Return (x, y) of the center of cell containing provided text 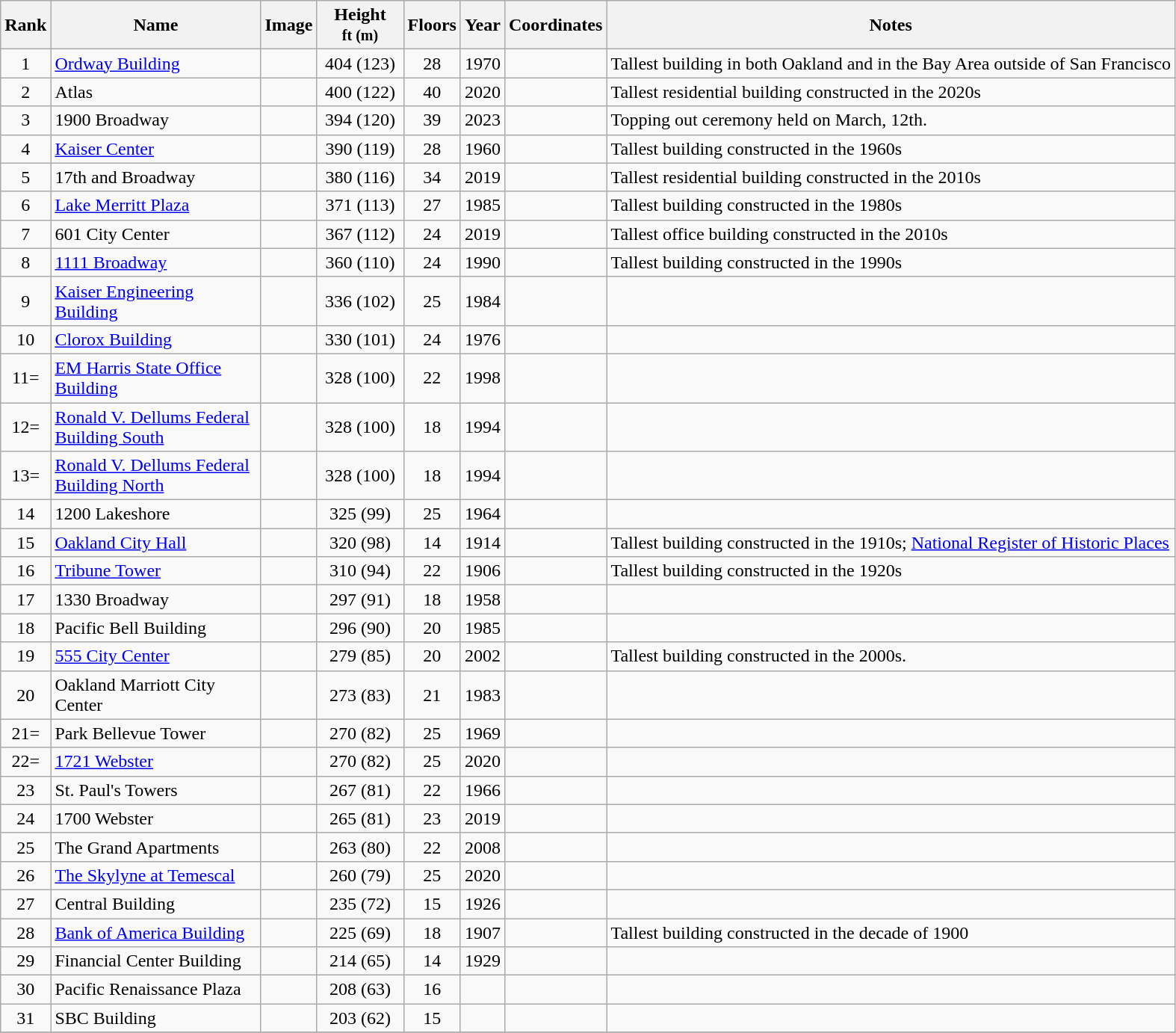
6 (25, 206)
Tallest building in both Oakland and in the Bay Area outside of San Francisco (891, 64)
555 City Center (155, 656)
Notes (891, 25)
1970 (483, 64)
1964 (483, 514)
2 (25, 92)
267 (81) (360, 790)
380 (116) (360, 177)
1200 Lakeshore (155, 514)
34 (432, 177)
Atlas (155, 92)
Tallest building constructed in the 1990s (891, 262)
Heightft (m) (360, 25)
19 (25, 656)
1330 Broadway (155, 599)
The Grand Apartments (155, 847)
Ronald V. Dellums Federal Building South (155, 426)
390 (119) (360, 149)
21 (432, 695)
Name (155, 25)
2002 (483, 656)
13= (25, 475)
273 (83) (360, 695)
Topping out ceremony held on March, 12th. (891, 120)
Financial Center Building (155, 961)
12= (25, 426)
279 (85) (360, 656)
St. Paul's Towers (155, 790)
39 (432, 120)
9 (25, 300)
Floors (432, 25)
Bank of America Building (155, 932)
Park Bellevue Tower (155, 733)
1983 (483, 695)
1969 (483, 733)
Tallest building constructed in the 2000s. (891, 656)
Lake Merritt Plaza (155, 206)
11= (25, 378)
Tallest building constructed in the decade of 1900 (891, 932)
Tallest building constructed in the 1910s; National Register of Historic Places (891, 543)
Ordway Building (155, 64)
Oakland Marriott City Center (155, 695)
Tribune Tower (155, 571)
1900 Broadway (155, 120)
Kaiser Engineering Building (155, 300)
22= (25, 762)
1907 (483, 932)
The Skylyne at Temescal (155, 875)
214 (65) (360, 961)
203 (62) (360, 1018)
260 (79) (360, 875)
Image (288, 25)
1906 (483, 571)
297 (91) (360, 599)
325 (99) (360, 514)
235 (72) (360, 904)
601 City Center (155, 234)
Oakland City Hall (155, 543)
Tallest building constructed in the 1980s (891, 206)
26 (25, 875)
4 (25, 149)
40 (432, 92)
1976 (483, 339)
1914 (483, 543)
Kaiser Center (155, 149)
Pacific Renaissance Plaza (155, 990)
17th and Broadway (155, 177)
17 (25, 599)
394 (120) (360, 120)
1998 (483, 378)
336 (102) (360, 300)
1960 (483, 149)
404 (123) (360, 64)
371 (113) (360, 206)
1990 (483, 262)
Pacific Bell Building (155, 628)
1984 (483, 300)
30 (25, 990)
5 (25, 177)
10 (25, 339)
367 (112) (360, 234)
8 (25, 262)
310 (94) (360, 571)
SBC Building (155, 1018)
Coordinates (555, 25)
360 (110) (360, 262)
1929 (483, 961)
1958 (483, 599)
225 (69) (360, 932)
208 (63) (360, 990)
1 (25, 64)
265 (81) (360, 818)
263 (80) (360, 847)
1700 Webster (155, 818)
1721 Webster (155, 762)
1926 (483, 904)
21= (25, 733)
2008 (483, 847)
Ronald V. Dellums Federal Building North (155, 475)
1111 Broadway (155, 262)
Tallest building constructed in the 1960s (891, 149)
400 (122) (360, 92)
Clorox Building (155, 339)
31 (25, 1018)
Rank (25, 25)
320 (98) (360, 543)
29 (25, 961)
Central Building (155, 904)
Year (483, 25)
296 (90) (360, 628)
Tallest building constructed in the 1920s (891, 571)
2023 (483, 120)
7 (25, 234)
3 (25, 120)
Tallest residential building constructed in the 2020s (891, 92)
EM Harris State Office Building (155, 378)
1966 (483, 790)
Tallest office building constructed in the 2010s (891, 234)
Tallest residential building constructed in the 2010s (891, 177)
330 (101) (360, 339)
